Find where the given text appears and provide that cell's center as [x, y] coordinate. 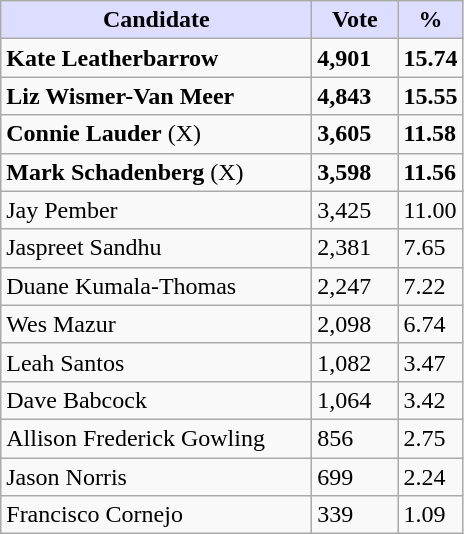
1,064 [355, 400]
2.75 [430, 438]
Francisco Cornejo [156, 515]
11.56 [430, 172]
1,082 [355, 362]
3.47 [430, 362]
Jason Norris [156, 477]
3.42 [430, 400]
4,901 [355, 58]
3,598 [355, 172]
11.58 [430, 134]
15.74 [430, 58]
Kate Leatherbarrow [156, 58]
3,425 [355, 210]
2,247 [355, 286]
Allison Frederick Gowling [156, 438]
2,098 [355, 324]
3,605 [355, 134]
% [430, 20]
Leah Santos [156, 362]
Dave Babcock [156, 400]
699 [355, 477]
Jaspreet Sandhu [156, 248]
15.55 [430, 96]
7.22 [430, 286]
Jay Pember [156, 210]
6.74 [430, 324]
339 [355, 515]
1.09 [430, 515]
Liz Wismer-Van Meer [156, 96]
7.65 [430, 248]
Connie Lauder (X) [156, 134]
2,381 [355, 248]
4,843 [355, 96]
856 [355, 438]
Candidate [156, 20]
2.24 [430, 477]
Mark Schadenberg (X) [156, 172]
Vote [355, 20]
Wes Mazur [156, 324]
11.00 [430, 210]
Duane Kumala-Thomas [156, 286]
